Search for the cell housing the specified text and yield its (X, Y) center coordinate. 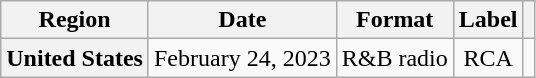
February 24, 2023 (242, 58)
Format (394, 20)
RCA (488, 58)
R&B radio (394, 58)
Region (75, 20)
United States (75, 58)
Date (242, 20)
Label (488, 20)
